From the cell containing the given text, extract its center point as [x, y] coordinate. 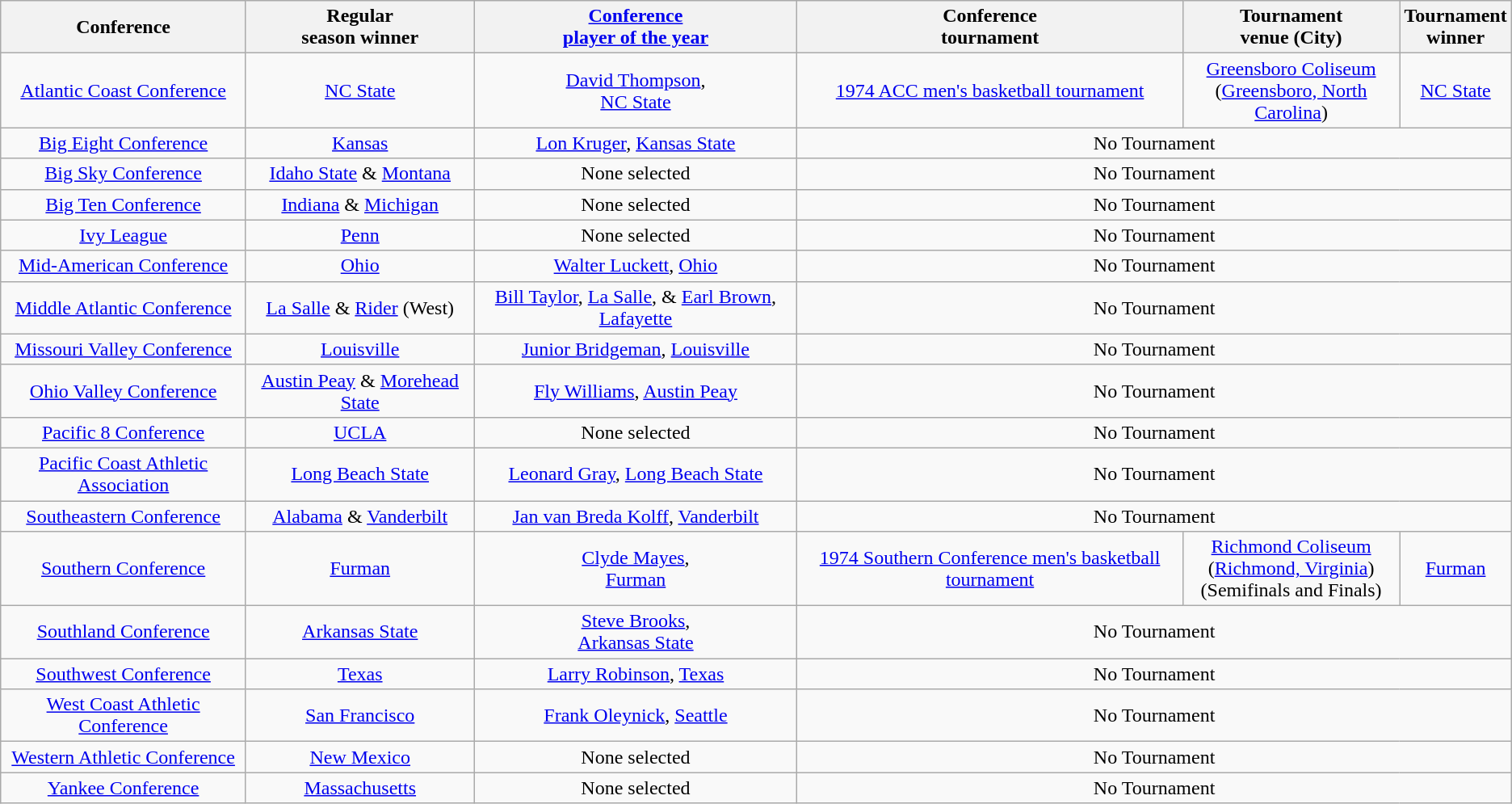
West Coast Athletic Conference [124, 716]
Indiana & Michigan [359, 204]
Clyde Mayes,Furman [636, 569]
Western Athletic Conference [124, 757]
Missouri Valley Conference [124, 349]
Walter Luckett, Ohio [636, 266]
Southern Conference [124, 569]
Kansas [359, 143]
Southwest Conference [124, 674]
David Thompson,NC State [636, 91]
1974 Southern Conference men's basketball tournament [990, 569]
Massachusetts [359, 788]
Ivy League [124, 235]
Southeastern Conference [124, 516]
Arkansas State [359, 632]
Frank Oleynick, Seattle [636, 716]
Conference player of the year [636, 27]
Yankee Conference [124, 788]
La Salle & Rider (West) [359, 307]
Southland Conference [124, 632]
Conference tournament [990, 27]
Alabama & Vanderbilt [359, 516]
San Francisco [359, 716]
Pacific 8 Conference [124, 432]
Leonard Gray, Long Beach State [636, 474]
1974 ACC men's basketball tournament [990, 91]
Long Beach State [359, 474]
Bill Taylor, La Salle, & Earl Brown, Lafayette [636, 307]
Middle Atlantic Conference [124, 307]
Austin Peay & Morehead State [359, 391]
Big Sky Conference [124, 174]
Steve Brooks,Arkansas State [636, 632]
Junior Bridgeman, Louisville [636, 349]
Idaho State & Montana [359, 174]
Big Eight Conference [124, 143]
Ohio [359, 266]
Richmond Coliseum(Richmond, Virginia)(Semifinals and Finals) [1291, 569]
Tournament winner [1455, 27]
Greensboro Coliseum(Greensboro, North Carolina) [1291, 91]
Ohio Valley Conference [124, 391]
Conference [124, 27]
Tournament venue (City) [1291, 27]
Larry Robinson, Texas [636, 674]
UCLA [359, 432]
Big Ten Conference [124, 204]
New Mexico [359, 757]
Penn [359, 235]
Fly Williams, Austin Peay [636, 391]
Lon Kruger, Kansas State [636, 143]
Regular season winner [359, 27]
Texas [359, 674]
Pacific Coast Athletic Association [124, 474]
Jan van Breda Kolff, Vanderbilt [636, 516]
Atlantic Coast Conference [124, 91]
Mid-American Conference [124, 266]
Louisville [359, 349]
